Search for the cell housing the specified text and yield its (x, y) center coordinate. 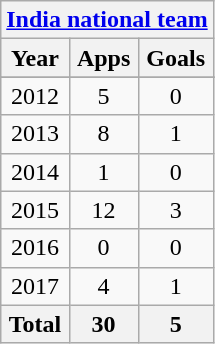
2015 (35, 210)
Goals (176, 58)
2013 (35, 134)
India national team (107, 20)
Year (35, 58)
2012 (35, 96)
8 (104, 134)
2016 (35, 248)
Apps (104, 58)
2014 (35, 172)
2017 (35, 286)
4 (104, 286)
3 (176, 210)
Total (35, 324)
30 (104, 324)
12 (104, 210)
